Extract the [x, y] coordinate from the center of the cell holding the provided text.  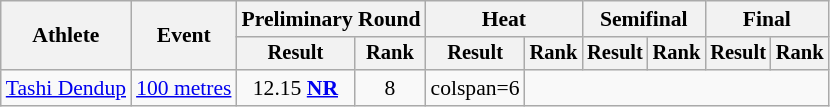
Tashi Dendup [66, 88]
Event [184, 36]
Semifinal [644, 19]
Athlete [66, 36]
Final [766, 19]
Preliminary Round [332, 19]
100 metres [184, 88]
8 [390, 88]
colspan=6 [476, 88]
12.15 NR [296, 88]
Heat [504, 19]
